Extract the [x, y] coordinate from the center of the cell holding the provided text.  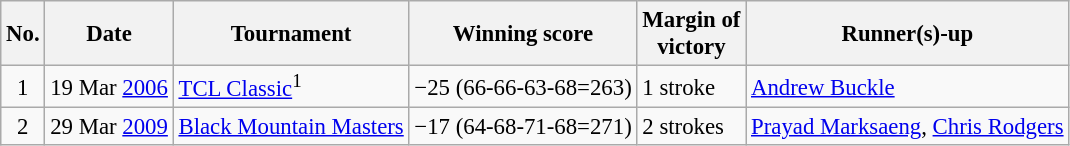
TCL Classic1 [291, 87]
No. [23, 34]
Tournament [291, 34]
29 Mar 2009 [109, 127]
1 stroke [692, 87]
Margin ofvictory [692, 34]
1 [23, 87]
−25 (66-66-63-68=263) [523, 87]
19 Mar 2006 [109, 87]
Date [109, 34]
Black Mountain Masters [291, 127]
Runner(s)-up [908, 34]
−17 (64-68-71-68=271) [523, 127]
2 strokes [692, 127]
2 [23, 127]
Andrew Buckle [908, 87]
Prayad Marksaeng, Chris Rodgers [908, 127]
Winning score [523, 34]
